Extract the [x, y] coordinate from the center of the cell holding the provided text.  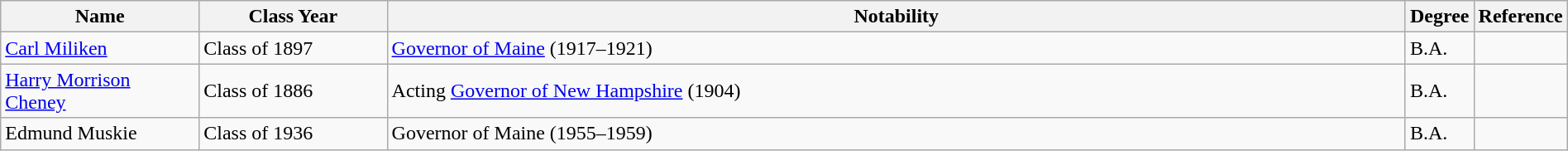
Governor of Maine (1917–1921) [896, 48]
Class Year [293, 17]
Class of 1897 [293, 48]
Notability [896, 17]
Harry Morrison Cheney [100, 91]
Reference [1520, 17]
Class of 1886 [293, 91]
Governor of Maine (1955–1959) [896, 134]
Degree [1439, 17]
Class of 1936 [293, 134]
Carl Miliken [100, 48]
Acting Governor of New Hampshire (1904) [896, 91]
Edmund Muskie [100, 134]
Name [100, 17]
